Capture the cell that displays the provided text and extract its (X, Y) central coordinate. 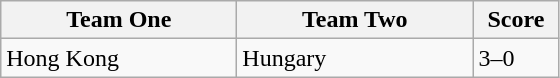
Score (516, 20)
Team One (119, 20)
Hungary (355, 58)
3–0 (516, 58)
Hong Kong (119, 58)
Team Two (355, 20)
